Determine the (X, Y) coordinate at the center of the cell enclosing the given text.  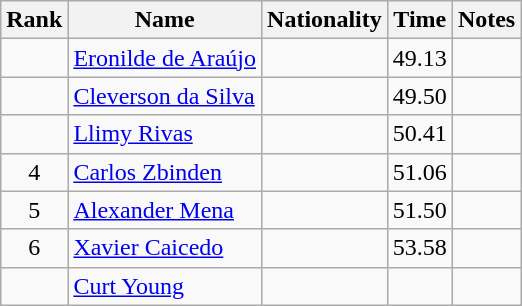
Llimy Rivas (165, 134)
Notes (486, 20)
Eronilde de Araújo (165, 58)
Alexander Mena (165, 210)
53.58 (420, 248)
Nationality (325, 20)
Xavier Caicedo (165, 248)
4 (34, 172)
51.06 (420, 172)
Name (165, 20)
Carlos Zbinden (165, 172)
49.50 (420, 96)
51.50 (420, 210)
Time (420, 20)
5 (34, 210)
50.41 (420, 134)
49.13 (420, 58)
Curt Young (165, 286)
Rank (34, 20)
Cleverson da Silva (165, 96)
6 (34, 248)
